Find where the given text appears and provide that cell's center as (x, y) coordinate. 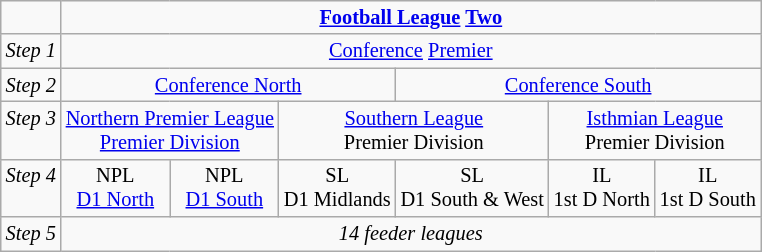
Isthmian LeaguePremier Division (655, 130)
Conference Premier (411, 51)
Step 3 (31, 130)
Conference South (578, 85)
NPLD1 North (116, 188)
Northern Premier LeaguePremier Division (170, 130)
Football League Two (411, 17)
IL1st D North (602, 188)
Step 5 (31, 234)
SLD1 South & West (472, 188)
NPLD1 South (224, 188)
Step 1 (31, 51)
Step 2 (31, 85)
IL1st D South (708, 188)
SLD1 Midlands (338, 188)
14 feeder leagues (411, 234)
Southern LeaguePremier Division (414, 130)
Conference North (228, 85)
Step 4 (31, 188)
